Scan for the cell matching the given text and deliver its [X, Y] coordinate at center. 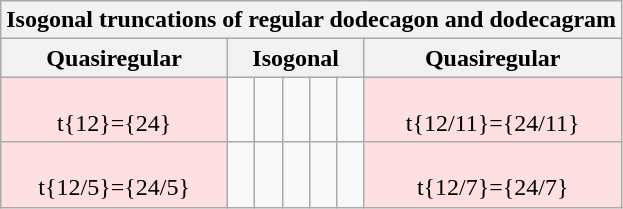
t{12/11}={24/11} [493, 110]
Isogonal [296, 58]
t{12}={24} [114, 110]
Isogonal truncations of regular dodecagon and dodecagram [312, 20]
t{12/7}={24/7} [493, 174]
t{12/5}={24/5} [114, 174]
